Output the [x, y] coordinate of the center of the cell containing the given text.  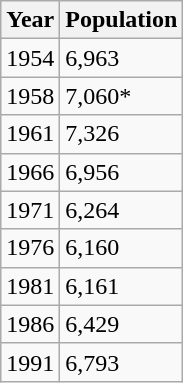
6,963 [122, 58]
1991 [30, 362]
6,160 [122, 248]
1986 [30, 324]
7,326 [122, 134]
1961 [30, 134]
6,161 [122, 286]
7,060* [122, 96]
6,793 [122, 362]
6,264 [122, 210]
1966 [30, 172]
Year [30, 20]
1976 [30, 248]
1954 [30, 58]
1958 [30, 96]
6,429 [122, 324]
6,956 [122, 172]
Population [122, 20]
1981 [30, 286]
1971 [30, 210]
